Find where the given text appears and provide that cell's center as (X, Y) coordinate. 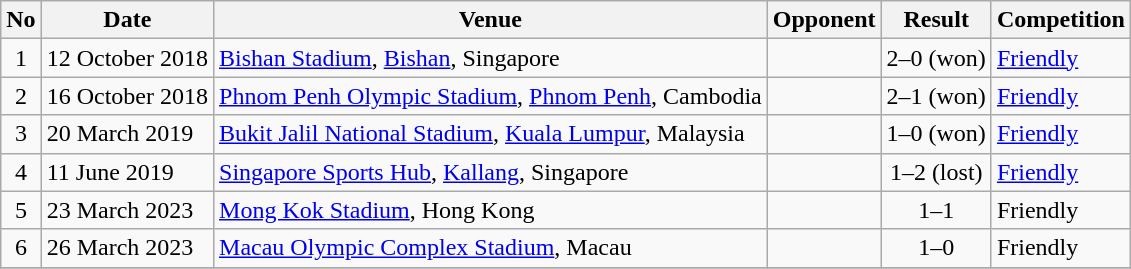
12 October 2018 (127, 58)
23 March 2023 (127, 210)
Bukit Jalil National Stadium, Kuala Lumpur, Malaysia (491, 134)
16 October 2018 (127, 96)
Opponent (824, 20)
Date (127, 20)
1–1 (936, 210)
11 June 2019 (127, 172)
1–0 (won) (936, 134)
2–0 (won) (936, 58)
4 (21, 172)
26 March 2023 (127, 248)
Competition (1060, 20)
Result (936, 20)
No (21, 20)
Bishan Stadium, Bishan, Singapore (491, 58)
Venue (491, 20)
1 (21, 58)
6 (21, 248)
Singapore Sports Hub, Kallang, Singapore (491, 172)
20 March 2019 (127, 134)
Phnom Penh Olympic Stadium, Phnom Penh, Cambodia (491, 96)
1–0 (936, 248)
Macau Olympic Complex Stadium, Macau (491, 248)
2–1 (won) (936, 96)
2 (21, 96)
1–2 (lost) (936, 172)
5 (21, 210)
Mong Kok Stadium, Hong Kong (491, 210)
3 (21, 134)
